Output the (X, Y) coordinate of the center of the cell containing the given text.  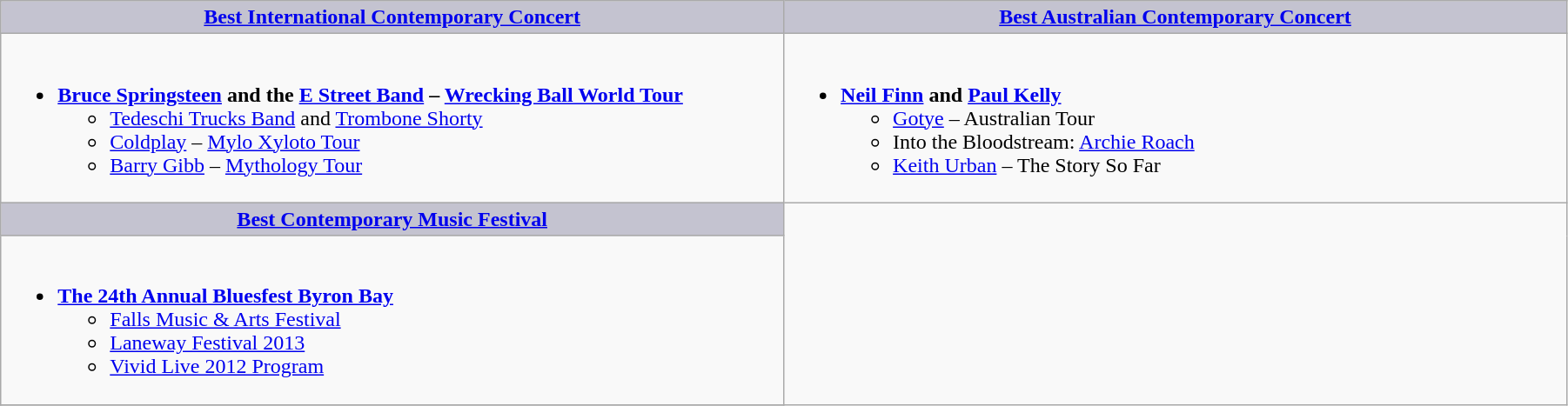
Best Contemporary Music Festival (392, 219)
Neil Finn and Paul KellyGotye – Australian TourInto the Bloodstream: Archie RoachKeith Urban – The Story So Far (1176, 118)
Best Australian Contemporary Concert (1176, 17)
Best International Contemporary Concert (392, 17)
The 24th Annual Bluesfest Byron BayFalls Music & Arts FestivalLaneway Festival 2013Vivid Live 2012 Program (392, 320)
